Extract the [X, Y] coordinate from the center of the cell holding the provided text.  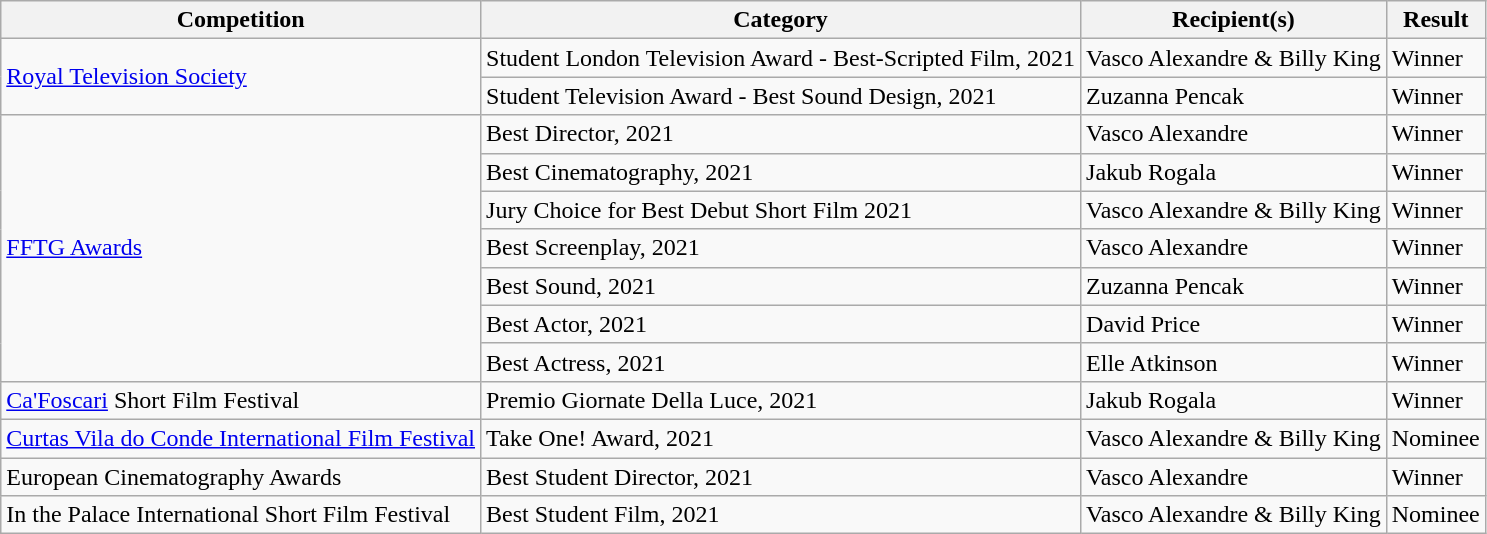
Premio Giornate Della Luce, 2021 [781, 400]
Jury Choice for Best Debut Short Film 2021 [781, 210]
Student London Television Award - Best-Scripted Film, 2021 [781, 58]
Best Actress, 2021 [781, 362]
Best Sound, 2021 [781, 286]
Best Student Film, 2021 [781, 515]
Best Actor, 2021 [781, 324]
Best Director, 2021 [781, 134]
Best Cinematography, 2021 [781, 172]
In the Palace International Short Film Festival [241, 515]
Ca'Foscari Short Film Festival [241, 400]
Student Television Award - Best Sound Design, 2021 [781, 96]
Best Screenplay, 2021 [781, 248]
Result [1436, 20]
David Price [1234, 324]
Best Student Director, 2021 [781, 477]
Curtas Vila do Conde International Film Festival [241, 438]
Competition [241, 20]
FFTG Awards [241, 248]
Elle Atkinson [1234, 362]
Recipient(s) [1234, 20]
Royal Television Society [241, 77]
Take One! Award, 2021 [781, 438]
Category [781, 20]
European Cinematography Awards [241, 477]
